Identify which cell holds the provided text, then report its [X, Y] central coordinate. 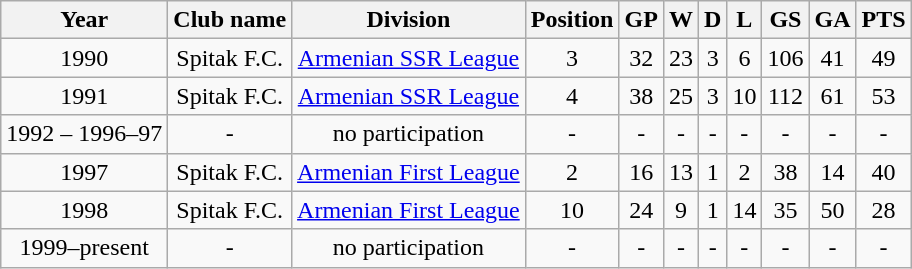
D [712, 20]
1990 [84, 58]
GS [786, 20]
106 [786, 58]
50 [832, 210]
W [680, 20]
23 [680, 58]
28 [884, 210]
Position [572, 20]
PTS [884, 20]
6 [744, 58]
Club name [230, 20]
Division [409, 20]
Year [84, 20]
GP [641, 20]
4 [572, 96]
1998 [84, 210]
GA [832, 20]
41 [832, 58]
24 [641, 210]
1991 [84, 96]
16 [641, 172]
32 [641, 58]
49 [884, 58]
1992 – 1996–97 [84, 134]
9 [680, 210]
53 [884, 96]
35 [786, 210]
25 [680, 96]
40 [884, 172]
1997 [84, 172]
1999–present [84, 248]
112 [786, 96]
L [744, 20]
61 [832, 96]
13 [680, 172]
